Return (x, y) of the center of cell containing provided text 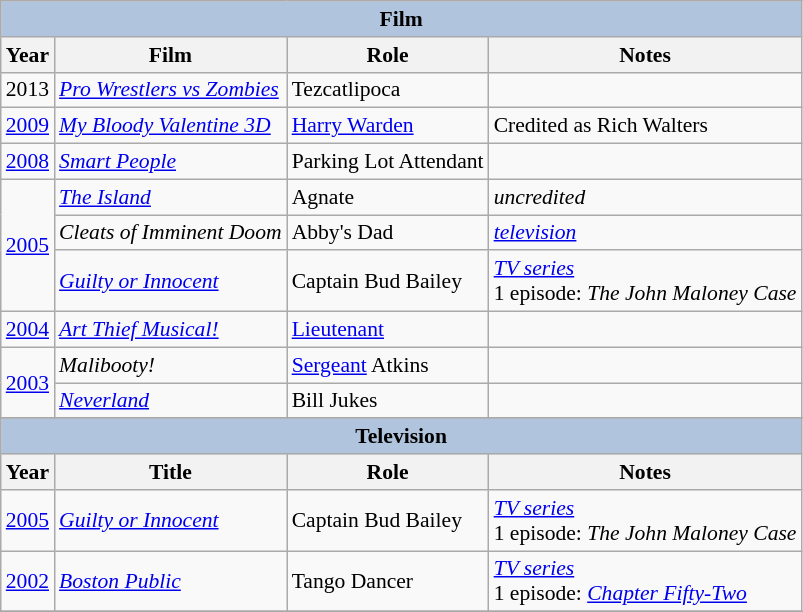
Bill Jukes (388, 401)
The Island (170, 197)
Credited as Rich Walters (646, 126)
2009 (28, 126)
2004 (28, 330)
Tango Dancer (388, 582)
My Bloody Valentine 3D (170, 126)
Art Thief Musical! (170, 330)
Boston Public (170, 582)
Harry Warden (388, 126)
2013 (28, 90)
Agnate (388, 197)
Television (402, 437)
2003 (28, 382)
Parking Lot Attendant (388, 162)
TV series1 episode: Chapter Fifty-Two (646, 582)
Abby's Dad (388, 233)
Pro Wrestlers vs Zombies (170, 90)
2008 (28, 162)
2002 (28, 582)
Cleats of Imminent Doom (170, 233)
uncredited (646, 197)
Malibooty! (170, 365)
Smart People (170, 162)
Sergeant Atkins (388, 365)
Neverland (170, 401)
television (646, 233)
Tezcatlipoca (388, 90)
Title (170, 472)
Lieutenant (388, 330)
